Extract the [x, y] coordinate from the center of the cell holding the provided text.  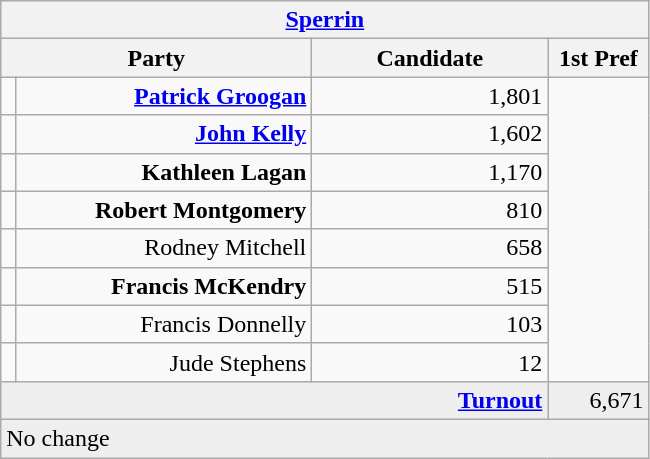
810 [430, 210]
Patrick Groogan [163, 96]
1st Pref [598, 58]
John Kelly [163, 134]
Jude Stephens [163, 362]
Francis Donnelly [163, 324]
Rodney Mitchell [163, 248]
658 [430, 248]
103 [430, 324]
No change [325, 438]
12 [430, 362]
1,801 [430, 96]
Robert Montgomery [163, 210]
Francis McKendry [163, 286]
6,671 [598, 400]
Party [156, 58]
1,170 [430, 172]
Turnout [274, 400]
515 [430, 286]
Candidate [430, 58]
Sperrin [325, 20]
Kathleen Lagan [163, 172]
1,602 [430, 134]
